Search for the cell housing the specified text and yield its [x, y] center coordinate. 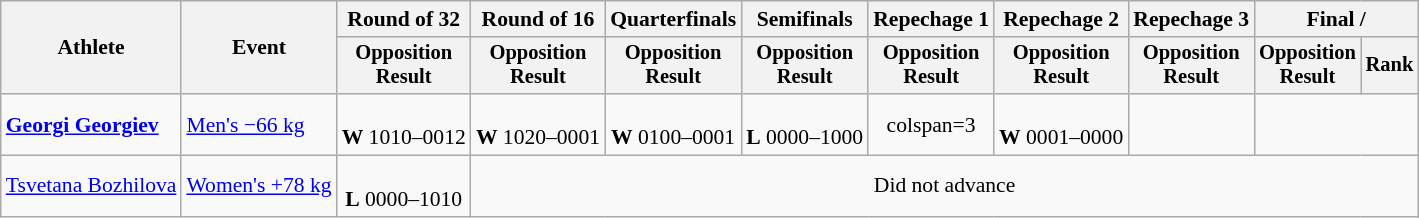
L 0000–1010 [404, 186]
Round of 32 [404, 19]
Semifinals [804, 19]
Final / [1336, 19]
W 1010–0012 [404, 124]
Repechage 1 [931, 19]
W 0100–0001 [673, 124]
Georgi Georgiev [92, 124]
Men's −66 kg [258, 124]
Repechage 3 [1191, 19]
L 0000–1000 [804, 124]
Did not advance [944, 186]
Women's +78 kg [258, 186]
Event [258, 48]
Repechage 2 [1061, 19]
colspan=3 [931, 124]
W 1020–0001 [538, 124]
Tsvetana Bozhilova [92, 186]
Round of 16 [538, 19]
Quarterfinals [673, 19]
Athlete [92, 48]
Rank [1390, 66]
W 0001–0000 [1061, 124]
